Detect which cell encompasses the target text, then output its [x, y] center coordinate. 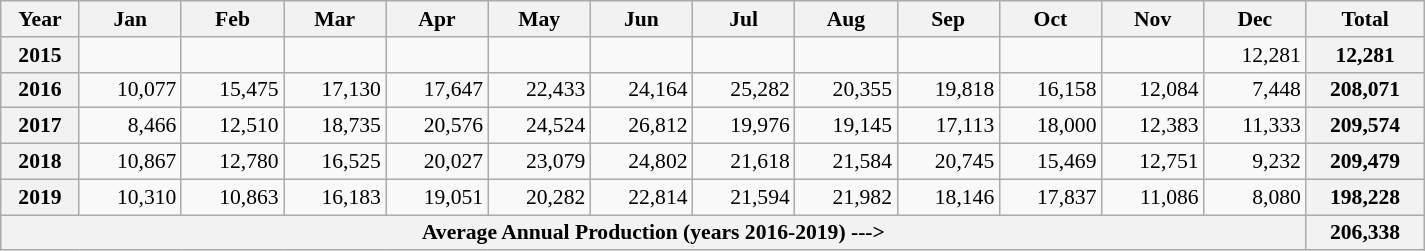
19,818 [948, 90]
20,027 [437, 162]
16,158 [1050, 90]
206,338 [1365, 233]
20,282 [539, 197]
Oct [1050, 19]
21,982 [846, 197]
24,802 [641, 162]
Year [40, 19]
Nov [1152, 19]
Jun [641, 19]
12,780 [232, 162]
2019 [40, 197]
11,333 [1255, 126]
21,594 [744, 197]
24,164 [641, 90]
16,183 [335, 197]
May [539, 19]
25,282 [744, 90]
20,355 [846, 90]
17,113 [948, 126]
10,077 [130, 90]
17,837 [1050, 197]
11,086 [1152, 197]
15,469 [1050, 162]
Dec [1255, 19]
22,433 [539, 90]
2015 [40, 55]
19,145 [846, 126]
20,745 [948, 162]
8,080 [1255, 197]
17,647 [437, 90]
Mar [335, 19]
Apr [437, 19]
24,524 [539, 126]
18,146 [948, 197]
10,863 [232, 197]
2017 [40, 126]
209,574 [1365, 126]
7,448 [1255, 90]
209,479 [1365, 162]
16,525 [335, 162]
2016 [40, 90]
20,576 [437, 126]
208,071 [1365, 90]
Sep [948, 19]
Total [1365, 19]
2018 [40, 162]
10,310 [130, 197]
19,051 [437, 197]
15,475 [232, 90]
12,510 [232, 126]
10,867 [130, 162]
Jan [130, 19]
22,814 [641, 197]
18,735 [335, 126]
12,751 [1152, 162]
21,584 [846, 162]
Jul [744, 19]
Feb [232, 19]
198,228 [1365, 197]
12,084 [1152, 90]
23,079 [539, 162]
Average Annual Production (years 2016-2019) ---> [654, 233]
19,976 [744, 126]
18,000 [1050, 126]
Aug [846, 19]
17,130 [335, 90]
8,466 [130, 126]
26,812 [641, 126]
9,232 [1255, 162]
21,618 [744, 162]
12,383 [1152, 126]
